Determine the (x, y) coordinate at the center of the cell enclosing the given text.  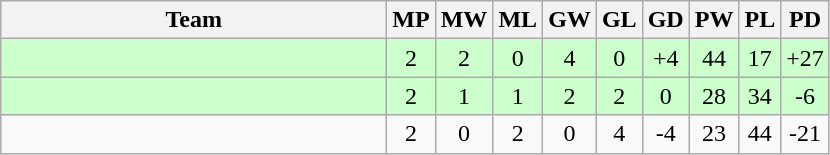
+27 (806, 58)
34 (760, 96)
MP (411, 20)
PW (714, 20)
PL (760, 20)
+4 (666, 58)
17 (760, 58)
ML (518, 20)
28 (714, 96)
Team (194, 20)
GL (619, 20)
-21 (806, 134)
-6 (806, 96)
-4 (666, 134)
23 (714, 134)
GD (666, 20)
PD (806, 20)
MW (464, 20)
GW (570, 20)
